Find where the given text appears and provide that cell's center as [x, y] coordinate. 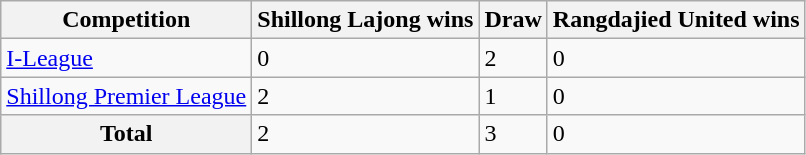
Shillong Premier League [126, 96]
1 [513, 96]
Competition [126, 20]
Rangdajied United wins [676, 20]
I-League [126, 58]
Total [126, 134]
Draw [513, 20]
3 [513, 134]
Shillong Lajong wins [366, 20]
